Scan for the cell matching the given text and deliver its (x, y) coordinate at center. 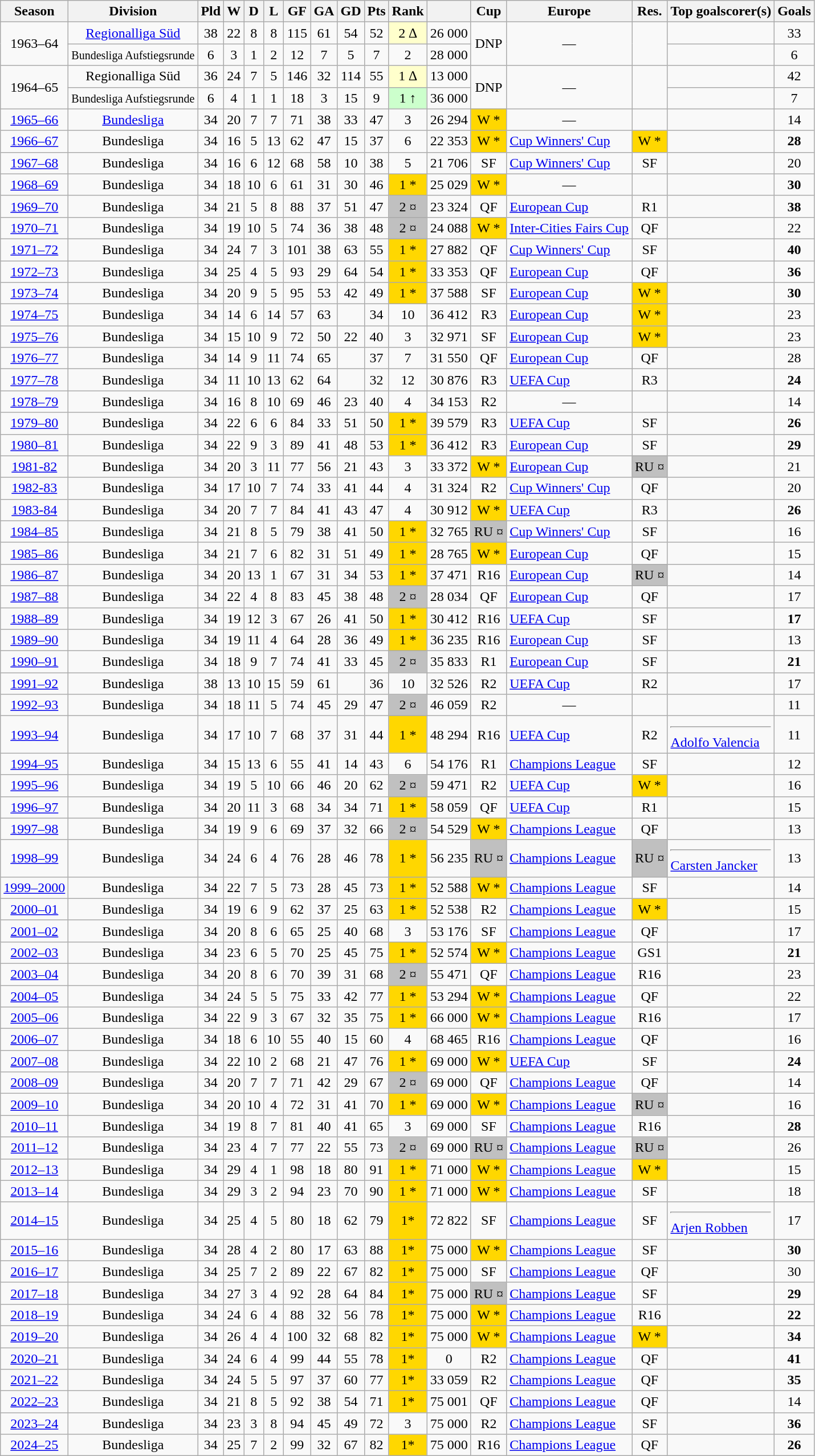
23 324 (449, 206)
26 000 (449, 33)
28 034 (449, 596)
1981-82 (34, 467)
66 000 (449, 1018)
75 001 (449, 1402)
1978–79 (34, 402)
59 (298, 684)
54 529 (449, 829)
31 550 (449, 358)
2016–17 (34, 1271)
1971–72 (34, 250)
Rank (408, 11)
2019–20 (34, 1336)
53 294 (449, 996)
2009–10 (34, 1105)
91 (376, 1169)
59 471 (449, 786)
1983-84 (34, 510)
2022–23 (34, 1402)
1973–74 (34, 293)
Goals (794, 11)
93 (298, 272)
98 (298, 1169)
1987–88 (34, 596)
33 353 (449, 272)
2008–09 (34, 1083)
1998–99 (34, 858)
115 (298, 33)
1997–98 (34, 829)
1980–81 (34, 445)
90 (376, 1191)
101 (298, 250)
1974–75 (34, 315)
2015–16 (34, 1250)
2013–14 (34, 1191)
1994–95 (34, 764)
2012–13 (34, 1169)
Division (133, 11)
58 (324, 163)
W (234, 11)
31 324 (449, 488)
2011–12 (34, 1148)
13 000 (449, 76)
32 526 (449, 684)
1 ↑ (408, 98)
0 (449, 1359)
48 294 (449, 735)
81 (298, 1126)
1990–91 (34, 662)
Carsten Jancker (721, 858)
Inter-Cities Fairs Cup (569, 228)
1979–80 (34, 423)
57 (298, 315)
2021–22 (34, 1380)
26 294 (449, 120)
39 579 (449, 423)
52 574 (449, 952)
Pld (211, 11)
1964–65 (34, 87)
2024–25 (34, 1445)
2010–11 (34, 1126)
1989–90 (34, 640)
1988–89 (34, 618)
83 (298, 596)
146 (298, 76)
1968–69 (34, 185)
39 (324, 974)
33 059 (449, 1380)
1970–71 (34, 228)
1992–93 (34, 705)
1972–73 (34, 272)
Pts (376, 11)
27 (234, 1293)
Europe (569, 11)
95 (298, 293)
Res. (650, 11)
GA (324, 11)
D (254, 11)
21 706 (449, 163)
2003–04 (34, 974)
1969–70 (34, 206)
30 912 (449, 510)
1966–67 (34, 141)
2018–19 (34, 1315)
1963–64 (34, 44)
72 822 (449, 1220)
25 029 (449, 185)
36 235 (449, 640)
1967–68 (34, 163)
52 588 (449, 887)
L (274, 11)
2014–15 (34, 1220)
27 882 (449, 250)
1965–66 (34, 120)
22 353 (449, 141)
68 465 (449, 1040)
GF (298, 11)
Season (34, 11)
32 765 (449, 531)
1977–78 (34, 380)
1985–86 (34, 553)
37 471 (449, 575)
2023–24 (34, 1424)
32 971 (449, 337)
46 059 (449, 705)
2007–08 (34, 1061)
35 833 (449, 662)
2006–07 (34, 1040)
GD (351, 11)
2020–21 (34, 1359)
2000–01 (34, 909)
58 059 (449, 807)
53 176 (449, 931)
1982-83 (34, 488)
2005–06 (34, 1018)
34 153 (449, 402)
24 088 (449, 228)
37 588 (449, 293)
56 235 (449, 858)
33 372 (449, 467)
2 ∆ (408, 33)
Adolfo Valencia (721, 735)
1991–92 (34, 684)
1984–85 (34, 531)
1975–76 (34, 337)
30 876 (449, 380)
2001–02 (34, 931)
1 ∆ (408, 76)
1993–94 (34, 735)
28 765 (449, 553)
1976–77 (34, 358)
1999–2000 (34, 887)
GS1 (650, 952)
1986–87 (34, 575)
52 (376, 33)
52 538 (449, 909)
55 471 (449, 974)
30 412 (449, 618)
54 176 (449, 764)
1996–97 (34, 807)
Cup (488, 11)
28 000 (449, 55)
Arjen Robben (721, 1220)
2017–18 (34, 1293)
1995–96 (34, 786)
36 000 (449, 98)
Top goalscorer(s) (721, 11)
2004–05 (34, 996)
2002–03 (34, 952)
114 (351, 76)
97 (298, 1380)
100 (298, 1336)
